Capture the cell that displays the provided text and extract its (X, Y) central coordinate. 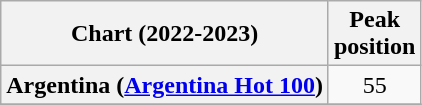
Peakposition (374, 34)
Chart (2022-2023) (165, 34)
Argentina (Argentina Hot 100) (165, 85)
55 (374, 85)
